Search for the cell housing the specified text and yield its [X, Y] center coordinate. 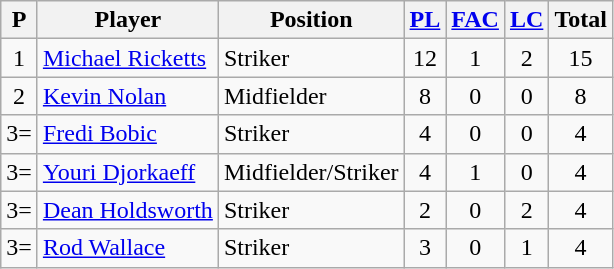
P [20, 20]
FAC [476, 20]
Player [128, 20]
Midfielder [311, 96]
12 [425, 58]
3 [425, 248]
Michael Ricketts [128, 58]
Dean Holdsworth [128, 210]
Total [581, 20]
Position [311, 20]
Fredi Bobic [128, 134]
Youri Djorkaeff [128, 172]
Kevin Nolan [128, 96]
PL [425, 20]
Rod Wallace [128, 248]
15 [581, 58]
Midfielder/Striker [311, 172]
LC [526, 20]
